Provide the (X, Y) coordinate of the cell's center where the given text is located.  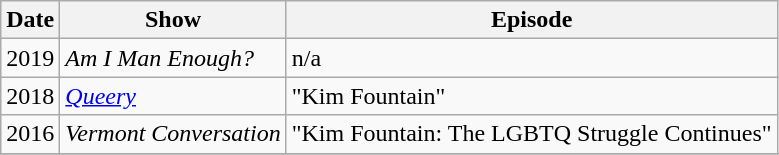
2016 (30, 134)
2018 (30, 96)
"Kim Fountain: The LGBTQ Struggle Continues" (532, 134)
"Kim Fountain" (532, 96)
2019 (30, 58)
Queery (173, 96)
Vermont Conversation (173, 134)
Date (30, 20)
Episode (532, 20)
Show (173, 20)
n/a (532, 58)
Am I Man Enough? (173, 58)
